Detect which cell encompasses the target text, then output its [x, y] center coordinate. 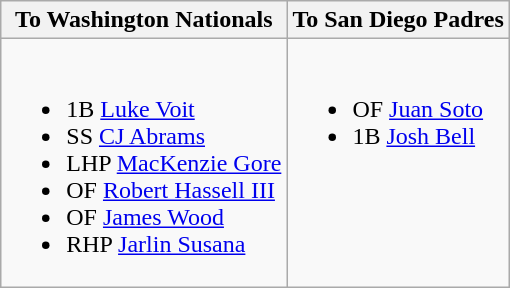
1B Luke VoitSS CJ AbramsLHP MacKenzie GoreOF Robert Hassell IIIOF James WoodRHP Jarlin Susana [144, 163]
To Washington Nationals [144, 20]
OF Juan Soto1B Josh Bell [398, 163]
To San Diego Padres [398, 20]
